Return the [X, Y] coordinate for the center point of the cell that contains the specified text.  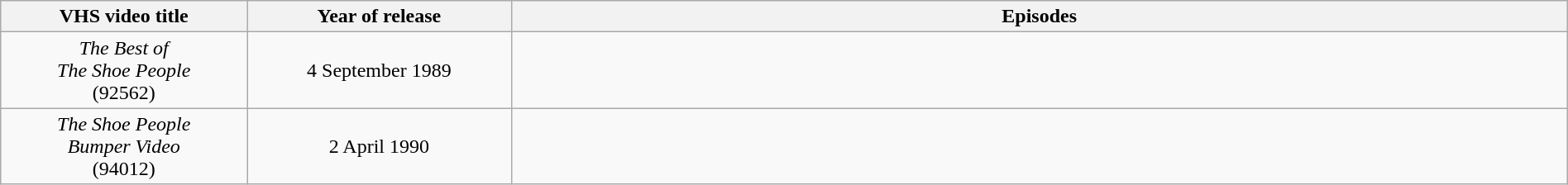
The Shoe PeopleBumper Video(94012) [124, 146]
4 September 1989 [379, 70]
2 April 1990 [379, 146]
Year of release [379, 17]
VHS video title [124, 17]
Episodes [1039, 17]
The Best ofThe Shoe People(92562) [124, 70]
